From the cell containing the given text, extract its center point as (x, y) coordinate. 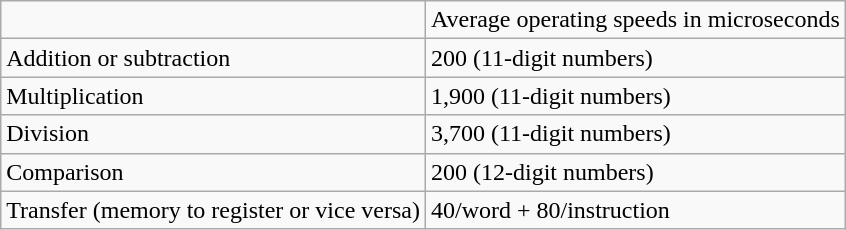
Multiplication (214, 96)
Division (214, 134)
200 (12-digit numbers) (635, 172)
Transfer (memory to register or vice versa) (214, 210)
1,900 (11-digit numbers) (635, 96)
Addition or subtraction (214, 58)
200 (11-digit numbers) (635, 58)
Average operating speeds in microseconds (635, 20)
40/word + 80/instruction (635, 210)
Comparison (214, 172)
3,700 (11-digit numbers) (635, 134)
